Locate the cell with the specified text and output its [x, y] center coordinate. 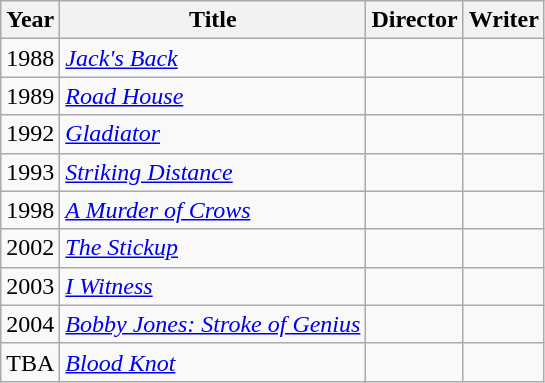
Gladiator [213, 134]
Bobby Jones: Stroke of Genius [213, 324]
Year [30, 20]
TBA [30, 362]
1993 [30, 172]
Striking Distance [213, 172]
Director [414, 20]
1992 [30, 134]
1988 [30, 58]
1989 [30, 96]
Writer [504, 20]
1998 [30, 210]
2004 [30, 324]
The Stickup [213, 248]
I Witness [213, 286]
Blood Knot [213, 362]
Title [213, 20]
2002 [30, 248]
Road House [213, 96]
Jack's Back [213, 58]
2003 [30, 286]
A Murder of Crows [213, 210]
